Search for the cell housing the specified text and yield its [x, y] center coordinate. 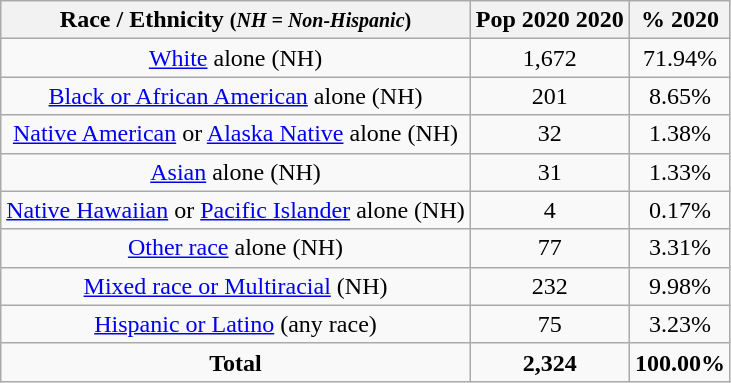
Native American or Alaska Native alone (NH) [236, 134]
Race / Ethnicity (NH = Non-Hispanic) [236, 20]
1.33% [680, 172]
232 [550, 286]
% 2020 [680, 20]
Mixed race or Multiracial (NH) [236, 286]
Other race alone (NH) [236, 248]
1,672 [550, 58]
31 [550, 172]
Pop 2020 2020 [550, 20]
1.38% [680, 134]
Black or African American alone (NH) [236, 96]
Asian alone (NH) [236, 172]
Total [236, 362]
Native Hawaiian or Pacific Islander alone (NH) [236, 210]
100.00% [680, 362]
77 [550, 248]
71.94% [680, 58]
8.65% [680, 96]
Hispanic or Latino (any race) [236, 324]
201 [550, 96]
32 [550, 134]
White alone (NH) [236, 58]
9.98% [680, 286]
4 [550, 210]
3.23% [680, 324]
75 [550, 324]
2,324 [550, 362]
3.31% [680, 248]
0.17% [680, 210]
